Provide the (x, y) coordinate of the cell's center where the given text is located.  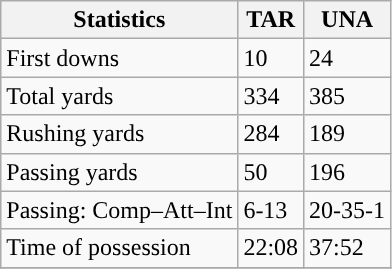
TAR (271, 20)
Statistics (120, 20)
Time of possession (120, 248)
Passing yards (120, 172)
UNA (348, 20)
24 (348, 58)
20-35-1 (348, 210)
Total yards (120, 96)
385 (348, 96)
37:52 (348, 248)
196 (348, 172)
Rushing yards (120, 134)
10 (271, 58)
First downs (120, 58)
Passing: Comp–Att–Int (120, 210)
284 (271, 134)
22:08 (271, 248)
334 (271, 96)
189 (348, 134)
50 (271, 172)
6-13 (271, 210)
